Determine the (X, Y) coordinate at the center of the cell enclosing the given text.  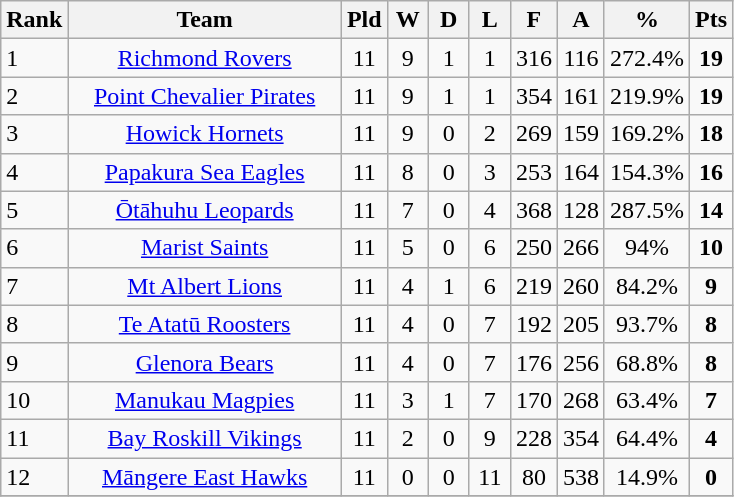
161 (580, 96)
253 (534, 172)
80 (534, 477)
Richmond Rovers (205, 58)
538 (580, 477)
Manukau Magpies (205, 400)
F (534, 20)
256 (580, 362)
Rank (34, 20)
Mt Albert Lions (205, 286)
170 (534, 400)
368 (534, 210)
116 (580, 58)
Howick Hornets (205, 134)
287.5% (646, 210)
Point Chevalier Pirates (205, 96)
A (580, 20)
Bay Roskill Vikings (205, 438)
Māngere East Hawks (205, 477)
Te Atatū Roosters (205, 324)
159 (580, 134)
94% (646, 248)
164 (580, 172)
192 (534, 324)
Team (205, 20)
205 (580, 324)
228 (534, 438)
Glenora Bears (205, 362)
68.8% (646, 362)
Pld (364, 20)
268 (580, 400)
272.4% (646, 58)
316 (534, 58)
63.4% (646, 400)
154.3% (646, 172)
W (408, 20)
128 (580, 210)
169.2% (646, 134)
L (490, 20)
18 (712, 134)
260 (580, 286)
16 (712, 172)
Pts (712, 20)
% (646, 20)
93.7% (646, 324)
Marist Saints (205, 248)
12 (34, 477)
269 (534, 134)
250 (534, 248)
219 (534, 286)
64.4% (646, 438)
Papakura Sea Eagles (205, 172)
176 (534, 362)
84.2% (646, 286)
14 (712, 210)
Ōtāhuhu Leopards (205, 210)
219.9% (646, 96)
14.9% (646, 477)
D (448, 20)
266 (580, 248)
